Detect which cell encompasses the target text, then output its (x, y) center coordinate. 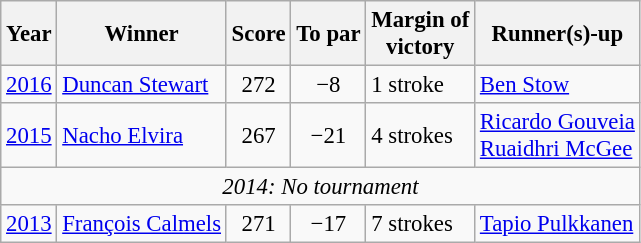
7 strokes (420, 224)
272 (258, 85)
1 stroke (420, 85)
Runner(s)-up (558, 34)
271 (258, 224)
−17 (328, 224)
François Calmels (142, 224)
Ricardo Gouveia Ruaidhri McGee (558, 136)
4 strokes (420, 136)
Tapio Pulkkanen (558, 224)
267 (258, 136)
Winner (142, 34)
−21 (328, 136)
2016 (29, 85)
To par (328, 34)
−8 (328, 85)
2013 (29, 224)
Year (29, 34)
Margin ofvictory (420, 34)
Nacho Elvira (142, 136)
Duncan Stewart (142, 85)
2014: No tournament (320, 187)
Score (258, 34)
2015 (29, 136)
Ben Stow (558, 85)
